Identify which cell holds the provided text, then report its (x, y) central coordinate. 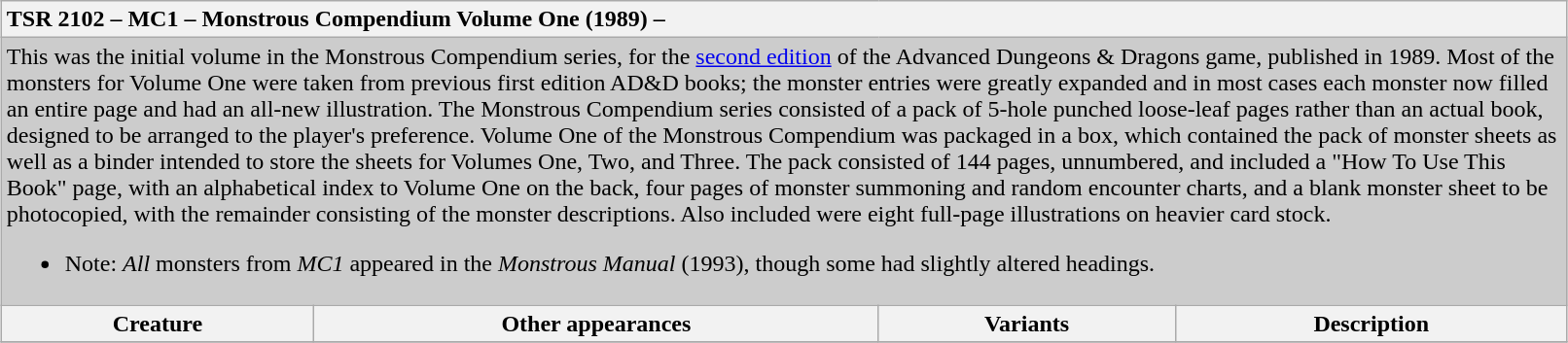
TSR 2102 – MC1 – Monstrous Compendium Volume One (1989) – (784, 19)
Other appearances (596, 324)
Creature (158, 324)
Variants (1027, 324)
Description (1372, 324)
